Provide the [x, y] coordinate of the cell's center where the given text is located.  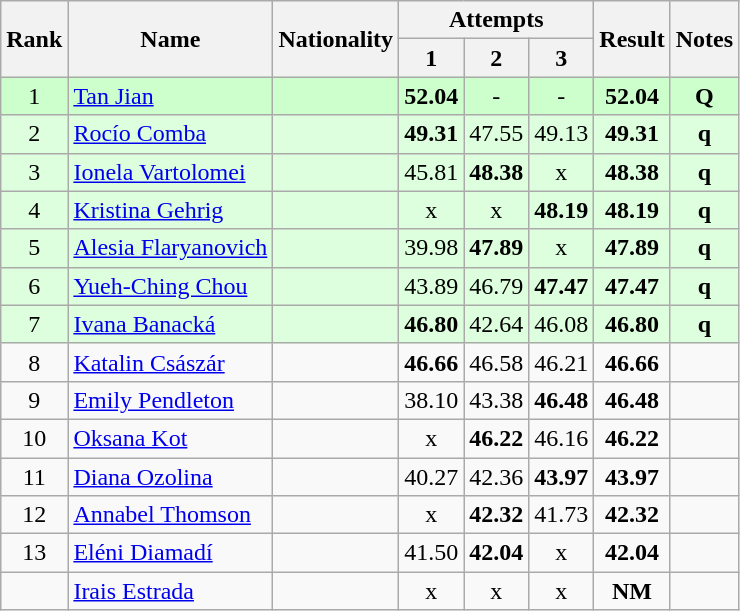
10 [34, 438]
Nationality [336, 39]
46.21 [562, 362]
Result [632, 39]
Rocío Comba [170, 134]
6 [34, 286]
46.08 [562, 324]
Tan Jian [170, 96]
11 [34, 477]
NM [632, 591]
7 [34, 324]
42.36 [496, 477]
42.64 [496, 324]
38.10 [432, 400]
4 [34, 210]
40.27 [432, 477]
Rank [34, 39]
8 [34, 362]
Attempts [496, 20]
Kristina Gehrig [170, 210]
39.98 [432, 248]
13 [34, 553]
Ionela Vartolomei [170, 172]
Emily Pendleton [170, 400]
43.38 [496, 400]
46.58 [496, 362]
Annabel Thomson [170, 515]
41.73 [562, 515]
Irais Estrada [170, 591]
49.13 [562, 134]
Alesia Flaryanovich [170, 248]
Ivana Banacká [170, 324]
9 [34, 400]
45.81 [432, 172]
47.55 [496, 134]
Diana Ozolina [170, 477]
Notes [704, 39]
Name [170, 39]
43.89 [432, 286]
Q [704, 96]
Yueh-Ching Chou [170, 286]
12 [34, 515]
41.50 [432, 553]
Katalin Császár [170, 362]
5 [34, 248]
46.16 [562, 438]
Eléni Diamadí [170, 553]
Oksana Kot [170, 438]
46.79 [496, 286]
